Return (X, Y) of the center of cell containing provided text 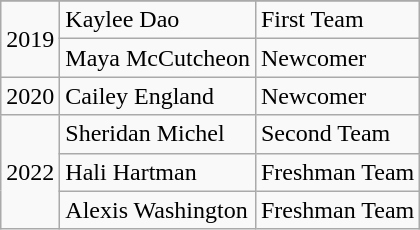
First Team (337, 20)
Maya McCutcheon (158, 58)
Kaylee Dao (158, 20)
2019 (30, 39)
2022 (30, 172)
Second Team (337, 134)
Cailey England (158, 96)
Sheridan Michel (158, 134)
Alexis Washington (158, 210)
Hali Hartman (158, 172)
2020 (30, 96)
